Determine the [X, Y] coordinate at the center of the cell enclosing the given text.  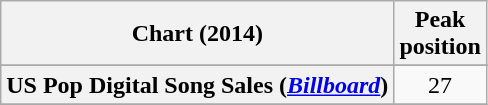
Chart (2014) [198, 34]
Peakposition [440, 34]
US Pop Digital Song Sales (Billboard) [198, 85]
27 [440, 85]
